Return the [X, Y] coordinate for the center point of the cell that contains the specified text.  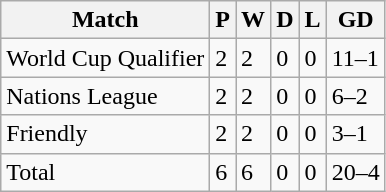
20–4 [356, 172]
D [285, 20]
GD [356, 20]
Nations League [106, 96]
3–1 [356, 134]
World Cup Qualifier [106, 58]
L [312, 20]
P [223, 20]
6–2 [356, 96]
11–1 [356, 58]
Total [106, 172]
W [254, 20]
Friendly [106, 134]
Match [106, 20]
